Determine the [x, y] coordinate at the center of the cell enclosing the given text.  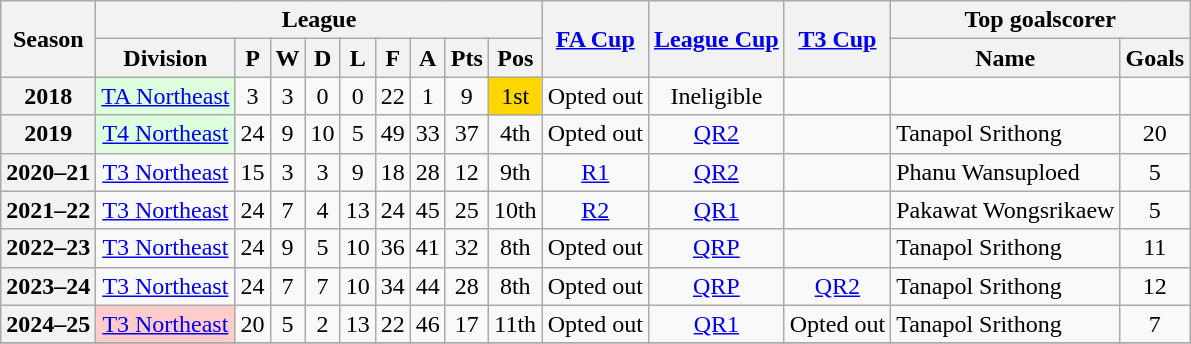
2018 [48, 96]
P [252, 58]
37 [466, 134]
41 [428, 248]
2023–24 [48, 286]
F [392, 58]
44 [428, 286]
Pos [515, 58]
45 [428, 210]
R1 [595, 172]
Season [48, 39]
League Cup [716, 39]
Phanu Wansuploed [1006, 172]
17 [466, 324]
11 [1155, 248]
11th [515, 324]
Pakawat Wongsrikaew [1006, 210]
Ineligible [716, 96]
10th [515, 210]
18 [392, 172]
L [358, 58]
Goals [1155, 58]
Pts [466, 58]
4th [515, 134]
R2 [595, 210]
FA Cup [595, 39]
36 [392, 248]
2 [322, 324]
D [322, 58]
T3 Cup [837, 39]
1st [515, 96]
2019 [48, 134]
1 [428, 96]
A [428, 58]
Division [166, 58]
34 [392, 286]
T4 Northeast [166, 134]
15 [252, 172]
League [319, 20]
TA Northeast [166, 96]
9th [515, 172]
W [288, 58]
32 [466, 248]
2022–23 [48, 248]
25 [466, 210]
Top goalscorer [1040, 20]
2020–21 [48, 172]
33 [428, 134]
Name [1006, 58]
2024–25 [48, 324]
49 [392, 134]
46 [428, 324]
4 [322, 210]
2021–22 [48, 210]
